Find where the given text appears and provide that cell's center as (X, Y) coordinate. 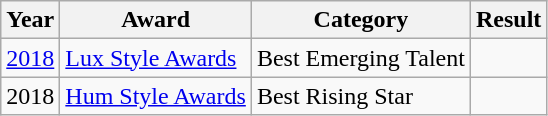
Result (508, 20)
Category (360, 20)
Hum Style Awards (156, 96)
Lux Style Awards (156, 58)
Year (30, 20)
Award (156, 20)
Best Rising Star (360, 96)
Best Emerging Talent (360, 58)
